Provide the [x, y] coordinate of the cell's center where the given text is located.  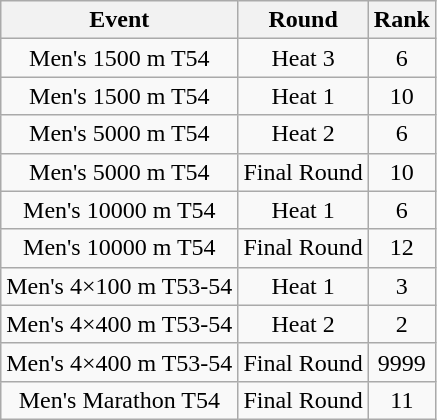
Men's Marathon T54 [120, 400]
12 [402, 248]
3 [402, 286]
9999 [402, 362]
Men's 4×100 m T53-54 [120, 286]
Rank [402, 20]
2 [402, 324]
11 [402, 400]
Round [303, 20]
Heat 3 [303, 58]
Event [120, 20]
